Return the [x, y] coordinate for the center point of the cell that contains the specified text.  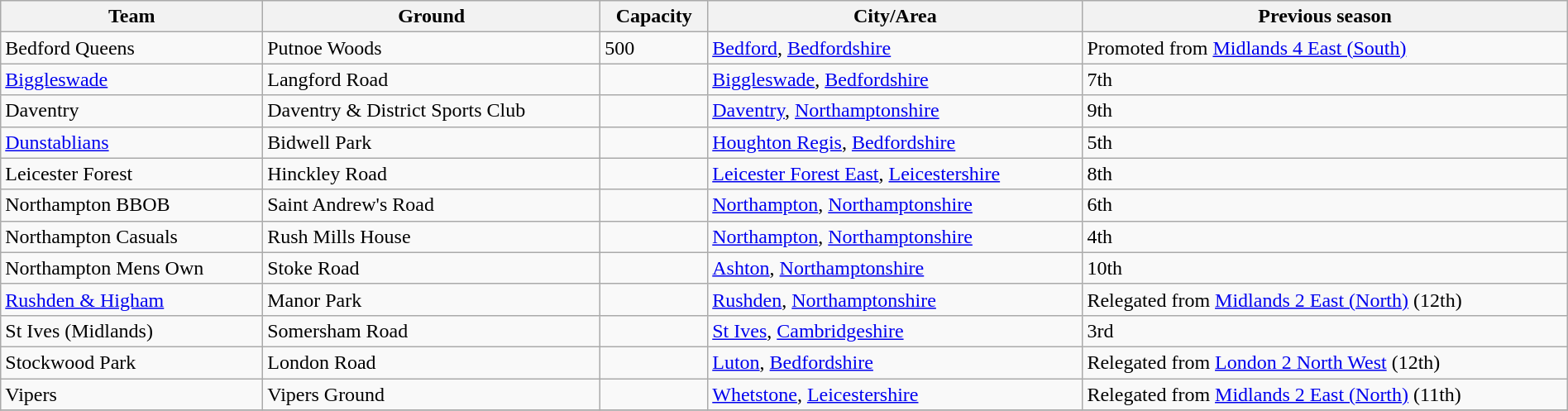
Ground [432, 17]
St Ives, Cambridgeshire [895, 331]
Northampton Mens Own [132, 268]
City/Area [895, 17]
Stockwood Park [132, 362]
Daventry, Northamptonshire [895, 111]
Stoke Road [432, 268]
Rush Mills House [432, 237]
St Ives (Midlands) [132, 331]
Relegated from Midlands 2 East (North) (12th) [1325, 299]
Bidwell Park [432, 142]
7th [1325, 79]
Vipers Ground [432, 394]
10th [1325, 268]
Daventry [132, 111]
Luton, Bedfordshire [895, 362]
Manor Park [432, 299]
Ashton, Northamptonshire [895, 268]
Capacity [654, 17]
Rushden & Higham [132, 299]
Relegated from Midlands 2 East (North) (11th) [1325, 394]
Northampton BBOB [132, 205]
Biggleswade [132, 79]
4th [1325, 237]
Whetstone, Leicestershire [895, 394]
6th [1325, 205]
Team [132, 17]
Northampton Casuals [132, 237]
8th [1325, 174]
Leicester Forest East, Leicestershire [895, 174]
3rd [1325, 331]
Putnoe Woods [432, 48]
500 [654, 48]
Relegated from London 2 North West (12th) [1325, 362]
Leicester Forest [132, 174]
Bedford, Bedfordshire [895, 48]
Langford Road [432, 79]
Promoted from Midlands 4 East (South) [1325, 48]
Somersham Road [432, 331]
5th [1325, 142]
Rushden, Northamptonshire [895, 299]
Vipers [132, 394]
Dunstablians [132, 142]
Houghton Regis, Bedfordshire [895, 142]
9th [1325, 111]
Previous season [1325, 17]
Biggleswade, Bedfordshire [895, 79]
Saint Andrew's Road [432, 205]
Daventry & District Sports Club [432, 111]
Hinckley Road [432, 174]
Bedford Queens [132, 48]
London Road [432, 362]
